Return [X, Y] of the center of cell containing provided text 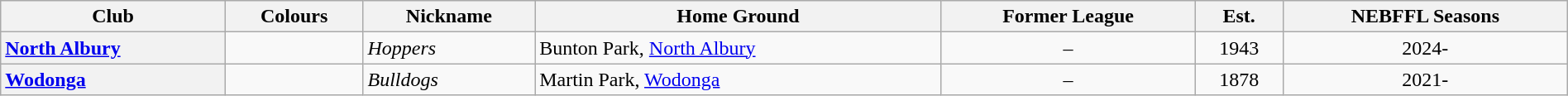
Wodonga [112, 79]
Bunton Park, North Albury [739, 48]
1878 [1239, 79]
Nickname [449, 17]
Club [112, 17]
Bulldogs [449, 79]
2021- [1425, 79]
Home Ground [739, 17]
Hoppers [449, 48]
NEBFFL Seasons [1425, 17]
Former League [1068, 17]
1943 [1239, 48]
Est. [1239, 17]
Colours [294, 17]
North Albury [112, 48]
Martin Park, Wodonga [739, 79]
2024- [1425, 48]
